Detect which cell encompasses the target text, then output its [x, y] center coordinate. 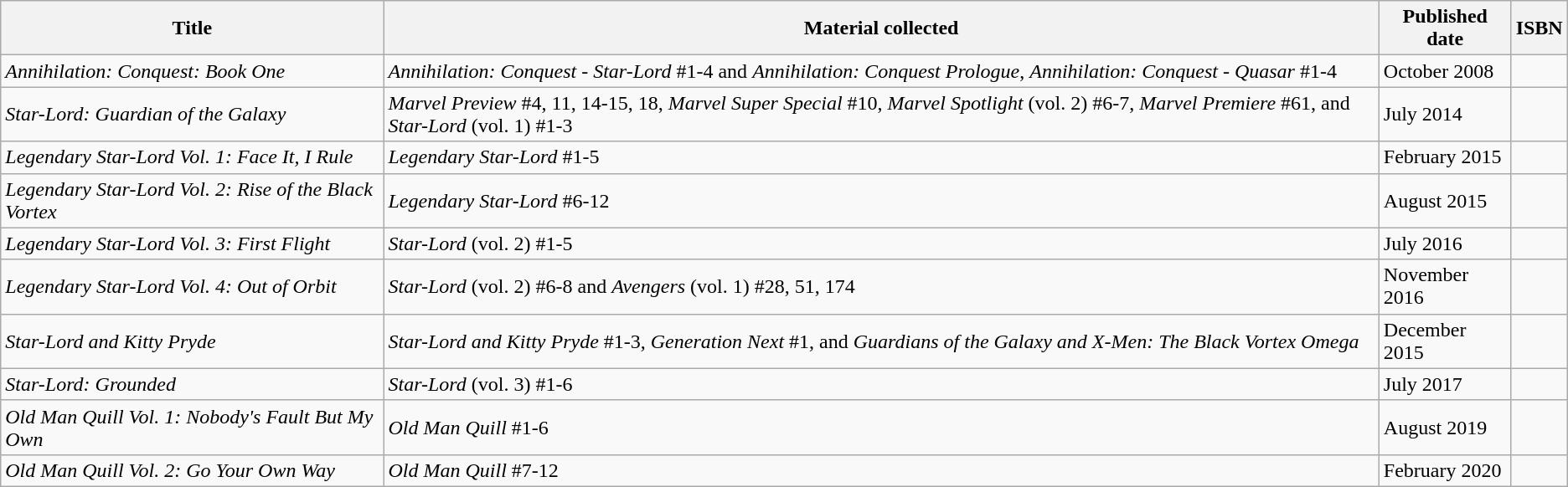
October 2008 [1445, 71]
December 2015 [1445, 341]
Star-Lord and Kitty Pryde #1-3, Generation Next #1, and Guardians of the Galaxy and X-Men: The Black Vortex Omega [881, 341]
July 2016 [1445, 243]
Material collected [881, 28]
Legendary Star-Lord Vol. 3: First Flight [193, 243]
Star-Lord: Grounded [193, 384]
Legendary Star-Lord Vol. 2: Rise of the Black Vortex [193, 201]
Published date [1445, 28]
Title [193, 28]
Legendary Star-Lord Vol. 1: Face It, I Rule [193, 157]
July 2014 [1445, 114]
Star-Lord and Kitty Pryde [193, 341]
Legendary Star-Lord #6-12 [881, 201]
February 2020 [1445, 470]
Annihilation: Conquest - Star-Lord #1-4 and Annihilation: Conquest Prologue, Annihilation: Conquest - Quasar #1-4 [881, 71]
August 2015 [1445, 201]
February 2015 [1445, 157]
November 2016 [1445, 286]
Star-Lord (vol. 2) #6-8 and Avengers (vol. 1) #28, 51, 174 [881, 286]
July 2017 [1445, 384]
Star-Lord (vol. 2) #1-5 [881, 243]
Old Man Quill Vol. 1: Nobody's Fault But My Own [193, 427]
ISBN [1540, 28]
Star-Lord (vol. 3) #1-6 [881, 384]
Old Man Quill Vol. 2: Go Your Own Way [193, 470]
Legendary Star-Lord #1-5 [881, 157]
August 2019 [1445, 427]
Legendary Star-Lord Vol. 4: Out of Orbit [193, 286]
Annihilation: Conquest: Book One [193, 71]
Old Man Quill #1-6 [881, 427]
Old Man Quill #7-12 [881, 470]
Star-Lord: Guardian of the Galaxy [193, 114]
Marvel Preview #4, 11, 14-15, 18, Marvel Super Special #10, Marvel Spotlight (vol. 2) #6-7, Marvel Premiere #61, and Star-Lord (vol. 1) #1-3 [881, 114]
